Detect which cell encompasses the target text, then output its (X, Y) center coordinate. 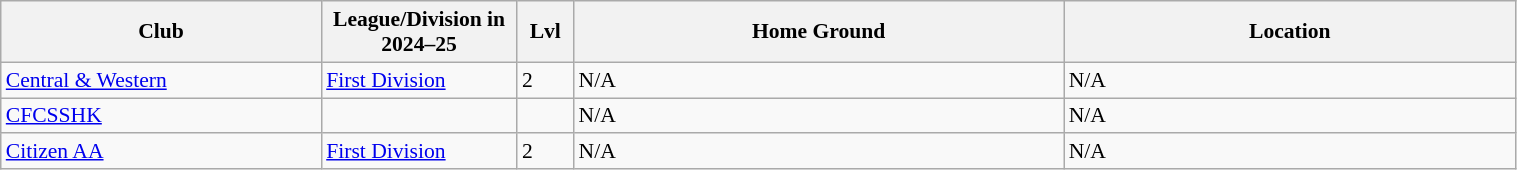
CFCSSHK (161, 116)
Club (161, 32)
Citizen AA (161, 152)
League/Division in 2024–25 (419, 32)
Location (1290, 32)
Lvl (546, 32)
Home Ground (819, 32)
Central & Western (161, 80)
